Capture the cell that displays the provided text and extract its [X, Y] central coordinate. 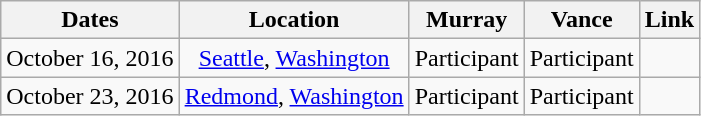
Dates [90, 20]
October 16, 2016 [90, 58]
Vance [582, 20]
October 23, 2016 [90, 96]
Location [294, 20]
Murray [466, 20]
Redmond, Washington [294, 96]
Link [669, 20]
Seattle, Washington [294, 58]
